Pinpoint the cell where the given text exists, returning its (X, Y) midpoint coordinate. 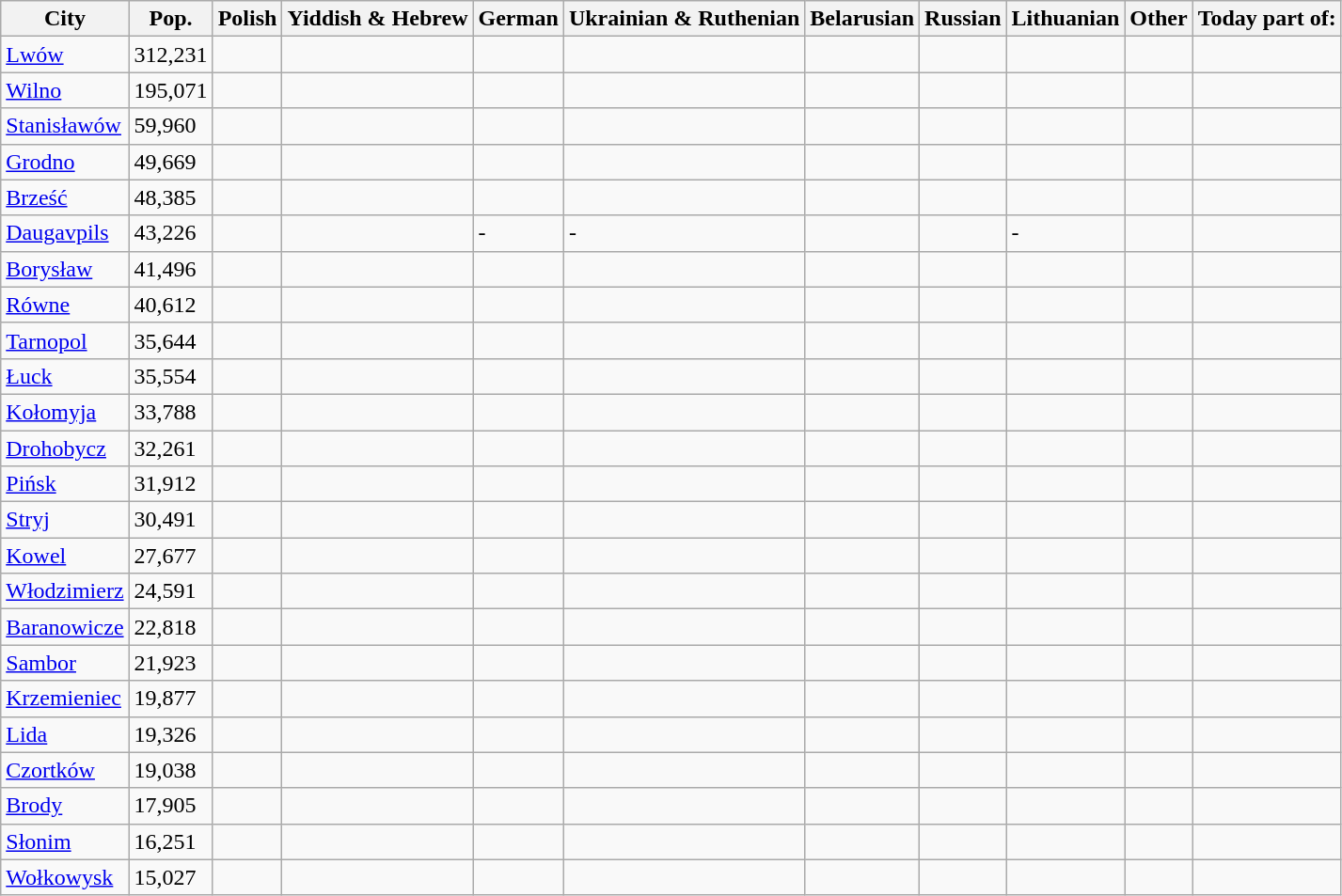
40,612 (171, 305)
Lwów (65, 55)
21,923 (171, 663)
48,385 (171, 197)
Pop. (171, 19)
35,644 (171, 340)
35,554 (171, 376)
Other (1159, 19)
24,591 (171, 591)
Belarusian (862, 19)
Kowel (65, 556)
Tarnopol (65, 340)
Słonim (65, 841)
41,496 (171, 269)
Grodno (65, 162)
Lithuanian (1066, 19)
Lida (65, 734)
Ukrainian & Ruthenian (684, 19)
Włodzimierz (65, 591)
Drohobycz (65, 448)
Stanisławów (65, 126)
Baranowicze (65, 627)
312,231 (171, 55)
City (65, 19)
Czortków (65, 770)
19,038 (171, 770)
Today part of: (1267, 19)
Wołkowysk (65, 877)
30,491 (171, 520)
19,877 (171, 699)
Russian (963, 19)
17,905 (171, 806)
33,788 (171, 412)
Brześć (65, 197)
59,960 (171, 126)
Daugavpils (65, 233)
49,669 (171, 162)
195,071 (171, 90)
Polish (247, 19)
Kołomyja (65, 412)
15,027 (171, 877)
Pińsk (65, 484)
19,326 (171, 734)
German (518, 19)
Sambor (65, 663)
27,677 (171, 556)
Łuck (65, 376)
16,251 (171, 841)
Brody (65, 806)
Równe (65, 305)
22,818 (171, 627)
Stryj (65, 520)
Yiddish & Hebrew (378, 19)
Borysław (65, 269)
Krzemieniec (65, 699)
43,226 (171, 233)
31,912 (171, 484)
32,261 (171, 448)
Wilno (65, 90)
